Identify which cell holds the provided text, then report its [x, y] central coordinate. 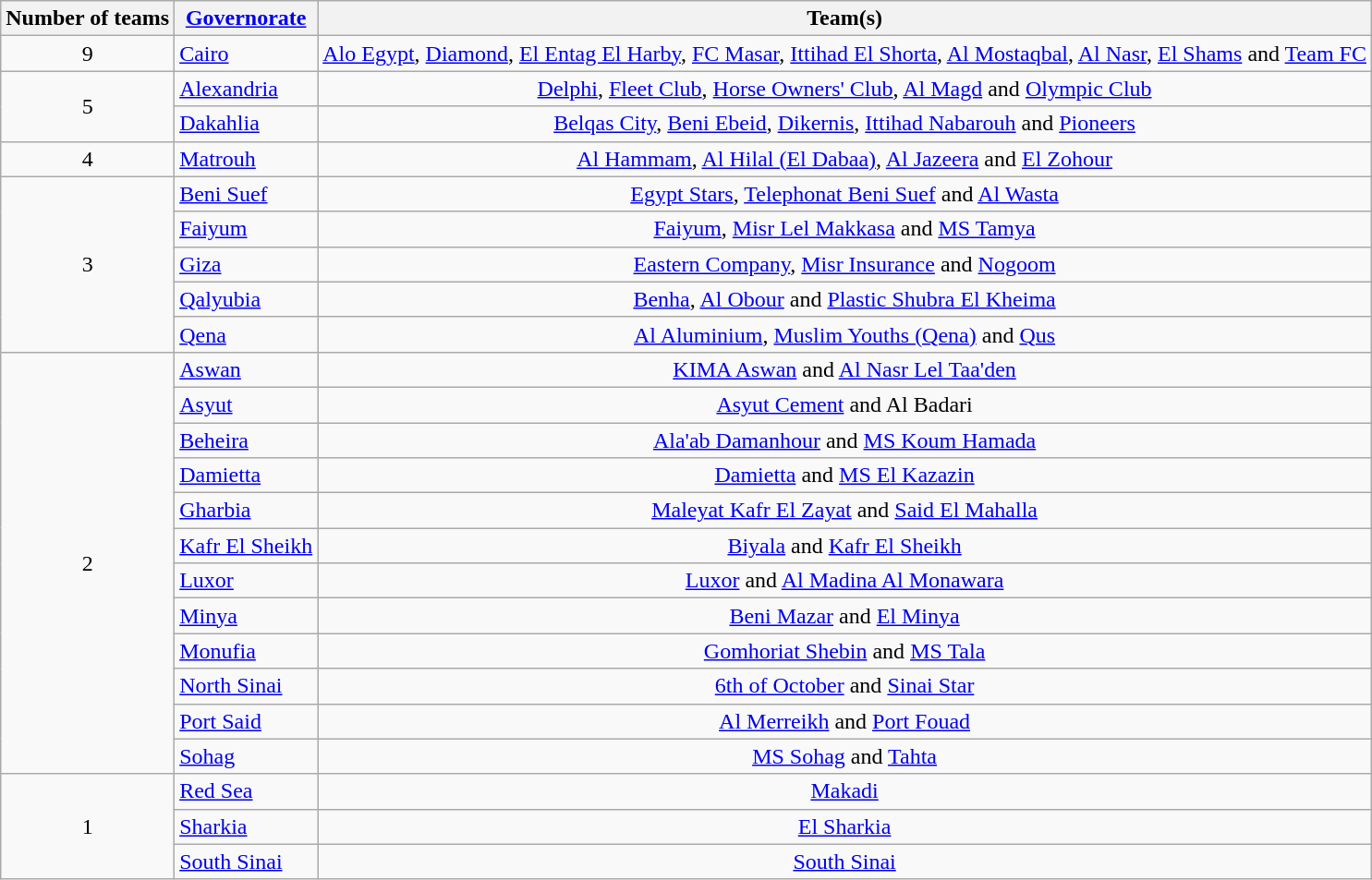
Qena [246, 334]
Faiyum [246, 229]
Gharbia [246, 511]
Eastern Company, Misr Insurance and Nogoom [844, 264]
5 [88, 106]
Al Merreikh and Port Fouad [844, 721]
Beni Suef [246, 194]
Alo Egypt, Diamond, El Entag El Harby, FC Masar, Ittihad El Shorta, Al Mostaqbal, Al Nasr, El Shams and Team FC [844, 54]
Al Aluminium, Muslim Youths (Qena) and Qus [844, 334]
Qalyubia [246, 299]
Aswan [246, 369]
Al Hammam, Al Hilal (El Dabaa), Al Jazeera and El Zohour [844, 159]
Cairo [246, 54]
Governorate [246, 18]
Team(s) [844, 18]
2 [88, 563]
Giza [246, 264]
North Sinai [246, 686]
Beni Mazar and El Minya [844, 616]
6th of October and Sinai Star [844, 686]
Damietta [246, 476]
Matrouh [246, 159]
Damietta and MS El Kazazin [844, 476]
Sharkia [246, 826]
Port Said [246, 721]
Luxor and Al Madina Al Monawara [844, 581]
El Sharkia [844, 826]
Biyala and Kafr El Sheikh [844, 546]
MS Sohag and Tahta [844, 756]
Luxor [246, 581]
Benha, Al Obour and Plastic Shubra El Kheima [844, 299]
Ala'ab Damanhour and MS Koum Hamada [844, 440]
Egypt Stars, Telephonat Beni Suef and Al Wasta [844, 194]
Alexandria [246, 89]
Makadi [844, 791]
KIMA Aswan and Al Nasr Lel Taa'den [844, 369]
Belqas City, Beni Ebeid, Dikernis, Ittihad Nabarouh and Pioneers [844, 124]
Number of teams [88, 18]
1 [88, 826]
4 [88, 159]
Maleyat Kafr El Zayat and Said El Mahalla [844, 511]
3 [88, 264]
Asyut Cement and Al Badari [844, 404]
Gomhoriat Shebin and MS Tala [844, 651]
9 [88, 54]
Minya [246, 616]
Sohag [246, 756]
Dakahlia [246, 124]
Monufia [246, 651]
Kafr El Sheikh [246, 546]
Delphi, Fleet Club, Horse Owners' Club, Al Magd and Olympic Club [844, 89]
Red Sea [246, 791]
Faiyum, Misr Lel Makkasa and MS Tamya [844, 229]
Beheira [246, 440]
Asyut [246, 404]
